Determine the (X, Y) coordinate at the center of the cell enclosing the given text.  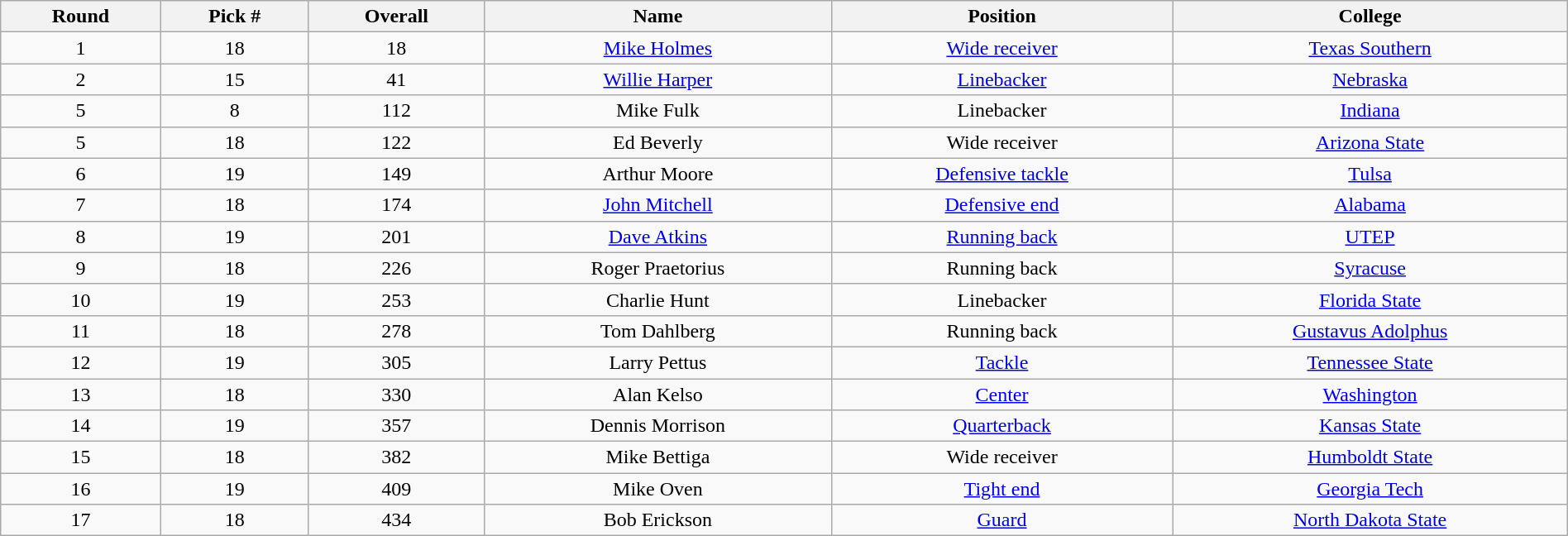
12 (81, 362)
330 (397, 395)
122 (397, 142)
Dave Atkins (658, 237)
41 (397, 79)
14 (81, 426)
Tennessee State (1370, 362)
Overall (397, 17)
Mike Fulk (658, 111)
10 (81, 299)
Syracuse (1370, 268)
Georgia Tech (1370, 489)
Defensive tackle (1002, 174)
434 (397, 520)
226 (397, 268)
Indiana (1370, 111)
North Dakota State (1370, 520)
Tom Dahlberg (658, 331)
1 (81, 48)
Pick # (235, 17)
Alan Kelso (658, 395)
112 (397, 111)
Tight end (1002, 489)
6 (81, 174)
16 (81, 489)
Arizona State (1370, 142)
Kansas State (1370, 426)
Ed Beverly (658, 142)
Florida State (1370, 299)
201 (397, 237)
13 (81, 395)
Defensive end (1002, 205)
Position (1002, 17)
253 (397, 299)
UTEP (1370, 237)
Charlie Hunt (658, 299)
Willie Harper (658, 79)
305 (397, 362)
John Mitchell (658, 205)
Mike Bettiga (658, 457)
Alabama (1370, 205)
Tulsa (1370, 174)
11 (81, 331)
7 (81, 205)
Dennis Morrison (658, 426)
9 (81, 268)
357 (397, 426)
Nebraska (1370, 79)
Gustavus Adolphus (1370, 331)
Round (81, 17)
Humboldt State (1370, 457)
Center (1002, 395)
Mike Holmes (658, 48)
Mike Oven (658, 489)
Roger Praetorius (658, 268)
2 (81, 79)
17 (81, 520)
Arthur Moore (658, 174)
Washington (1370, 395)
Tackle (1002, 362)
382 (397, 457)
Name (658, 17)
Guard (1002, 520)
409 (397, 489)
Larry Pettus (658, 362)
Quarterback (1002, 426)
College (1370, 17)
Bob Erickson (658, 520)
149 (397, 174)
174 (397, 205)
Texas Southern (1370, 48)
278 (397, 331)
